Search for the cell housing the specified text and yield its [X, Y] center coordinate. 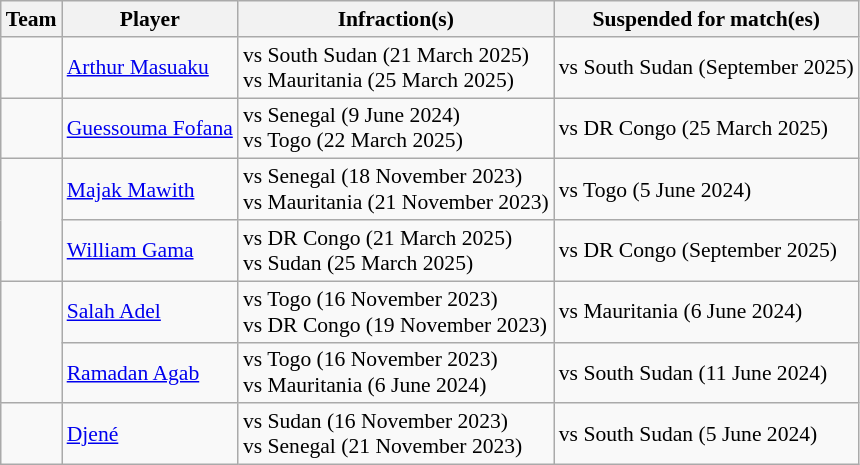
William Gama [150, 250]
Player [150, 19]
vs DR Congo (21 March 2025) vs Sudan (25 March 2025) [396, 250]
Djené [150, 434]
Infraction(s) [396, 19]
vs Senegal (9 June 2024) vs Togo (22 March 2025) [396, 128]
Ramadan Agab [150, 372]
Salah Adel [150, 312]
Suspended for match(es) [706, 19]
vs South Sudan (11 June 2024) [706, 372]
vs Togo (16 November 2023) vs DR Congo (19 November 2023) [396, 312]
Guessouma Fofana [150, 128]
Team [32, 19]
vs Senegal (18 November 2023) vs Mauritania (21 November 2023) [396, 190]
Arthur Masuaku [150, 68]
vs Mauritania (6 June 2024) [706, 312]
vs Togo (16 November 2023) vs Mauritania (6 June 2024) [396, 372]
vs South Sudan (5 June 2024) [706, 434]
Majak Mawith [150, 190]
vs DR Congo (September 2025) [706, 250]
vs Sudan (16 November 2023) vs Senegal (21 November 2023) [396, 434]
vs Togo (5 June 2024) [706, 190]
vs DR Congo (25 March 2025) [706, 128]
vs South Sudan (September 2025) [706, 68]
vs South Sudan (21 March 2025) vs Mauritania (25 March 2025) [396, 68]
